Locate the cell with the specified text and output its (x, y) center coordinate. 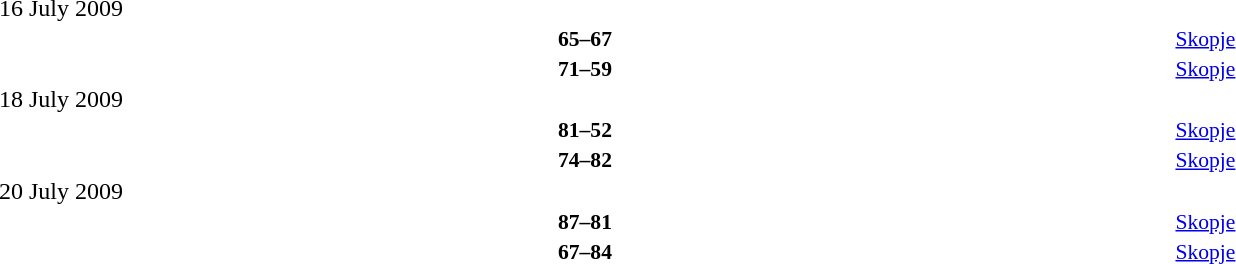
71–59 (584, 68)
87–81 (584, 222)
81–52 (584, 130)
65–67 (584, 38)
74–82 (584, 160)
